Search for the cell housing the specified text and yield its [X, Y] center coordinate. 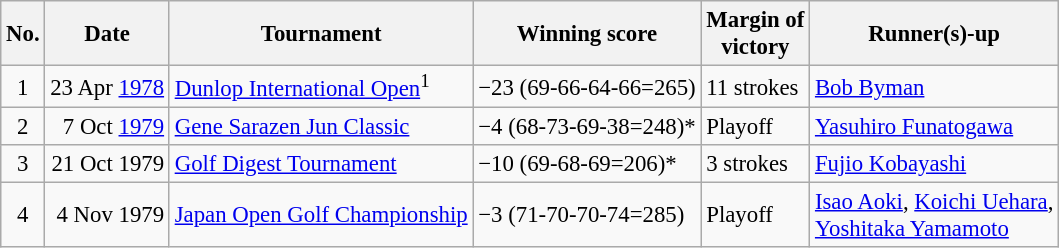
11 strokes [756, 87]
Isao Aoki, Koichi Uehara, Yoshitaka Yamamoto [934, 216]
Yasuhiro Funatogawa [934, 127]
Fujio Kobayashi [934, 164]
Winning score [587, 34]
Runner(s)-up [934, 34]
Tournament [321, 34]
Date [107, 34]
1 [23, 87]
2 [23, 127]
Dunlop International Open1 [321, 87]
Golf Digest Tournament [321, 164]
4 Nov 1979 [107, 216]
3 strokes [756, 164]
21 Oct 1979 [107, 164]
−3 (71-70-70-74=285) [587, 216]
Bob Byman [934, 87]
No. [23, 34]
7 Oct 1979 [107, 127]
Margin ofvictory [756, 34]
Japan Open Golf Championship [321, 216]
4 [23, 216]
23 Apr 1978 [107, 87]
−4 (68-73-69-38=248)* [587, 127]
−10 (69-68-69=206)* [587, 164]
−23 (69-66-64-66=265) [587, 87]
3 [23, 164]
Gene Sarazen Jun Classic [321, 127]
